Return the [x, y] coordinate for the center point of the cell that contains the specified text.  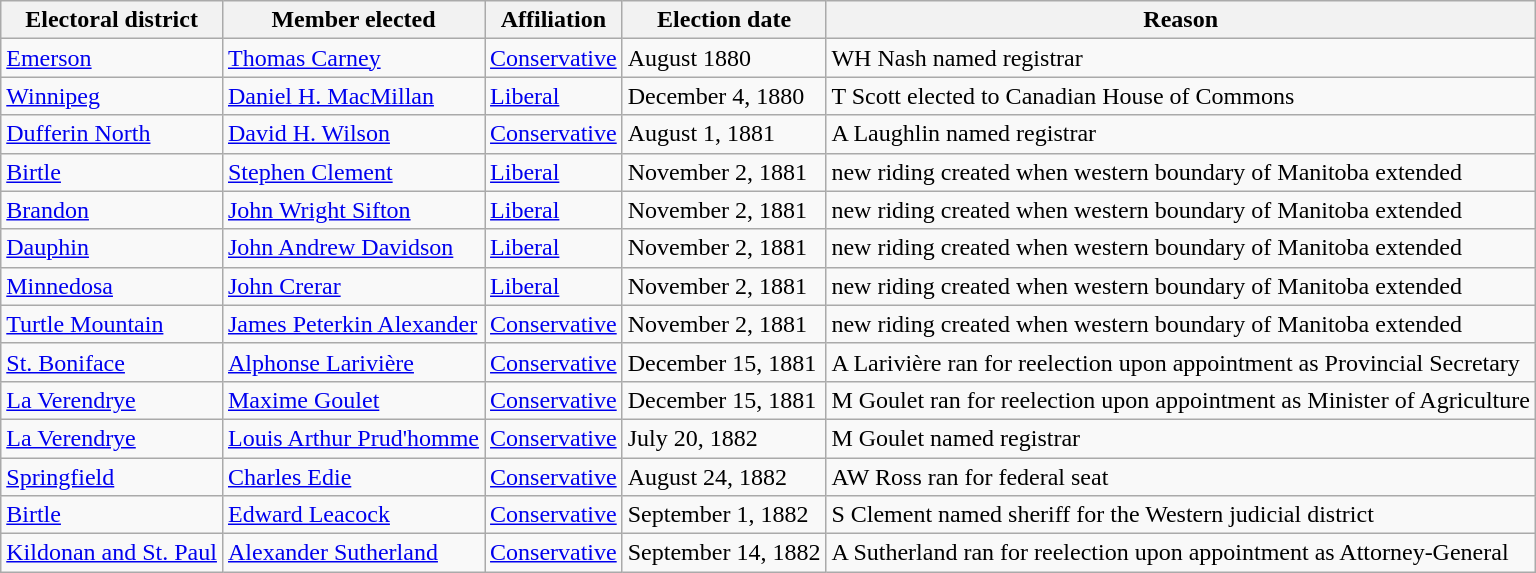
Election date [724, 20]
T Scott elected to Canadian House of Commons [1181, 96]
S Clement named sheriff for the Western judicial district [1181, 515]
M Goulet named registrar [1181, 438]
Alexander Sutherland [353, 553]
James Peterkin Alexander [353, 324]
July 20, 1882 [724, 438]
M Goulet ran for reelection upon appointment as Minister of Agriculture [1181, 400]
Dauphin [112, 248]
Reason [1181, 20]
August 1, 1881 [724, 134]
Dufferin North [112, 134]
John Wright Sifton [353, 210]
St. Boniface [112, 362]
Maxime Goulet [353, 400]
A Sutherland ran for reelection upon appointment as Attorney-General [1181, 553]
Edward Leacock [353, 515]
Winnipeg [112, 96]
Minnedosa [112, 286]
Alphonse Larivière [353, 362]
August 24, 1882 [724, 477]
WH Nash named registrar [1181, 58]
A Larivière ran for reelection upon appointment as Provincial Secretary [1181, 362]
August 1880 [724, 58]
Thomas Carney [353, 58]
December 4, 1880 [724, 96]
Brandon [112, 210]
September 1, 1882 [724, 515]
Kildonan and St. Paul [112, 553]
Member elected [353, 20]
Stephen Clement [353, 172]
Springfield [112, 477]
Emerson [112, 58]
Louis Arthur Prud'homme [353, 438]
John Crerar [353, 286]
Charles Edie [353, 477]
Electoral district [112, 20]
Turtle Mountain [112, 324]
Daniel H. MacMillan [353, 96]
Affiliation [554, 20]
September 14, 1882 [724, 553]
David H. Wilson [353, 134]
AW Ross ran for federal seat [1181, 477]
A Laughlin named registrar [1181, 134]
John Andrew Davidson [353, 248]
